Capture the cell that displays the provided text and extract its (X, Y) central coordinate. 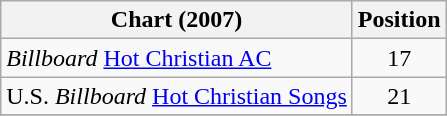
17 (399, 58)
U.S. Billboard Hot Christian Songs (177, 96)
Position (399, 20)
Chart (2007) (177, 20)
Billboard Hot Christian AC (177, 58)
21 (399, 96)
